Identify which cell holds the provided text, then report its (x, y) central coordinate. 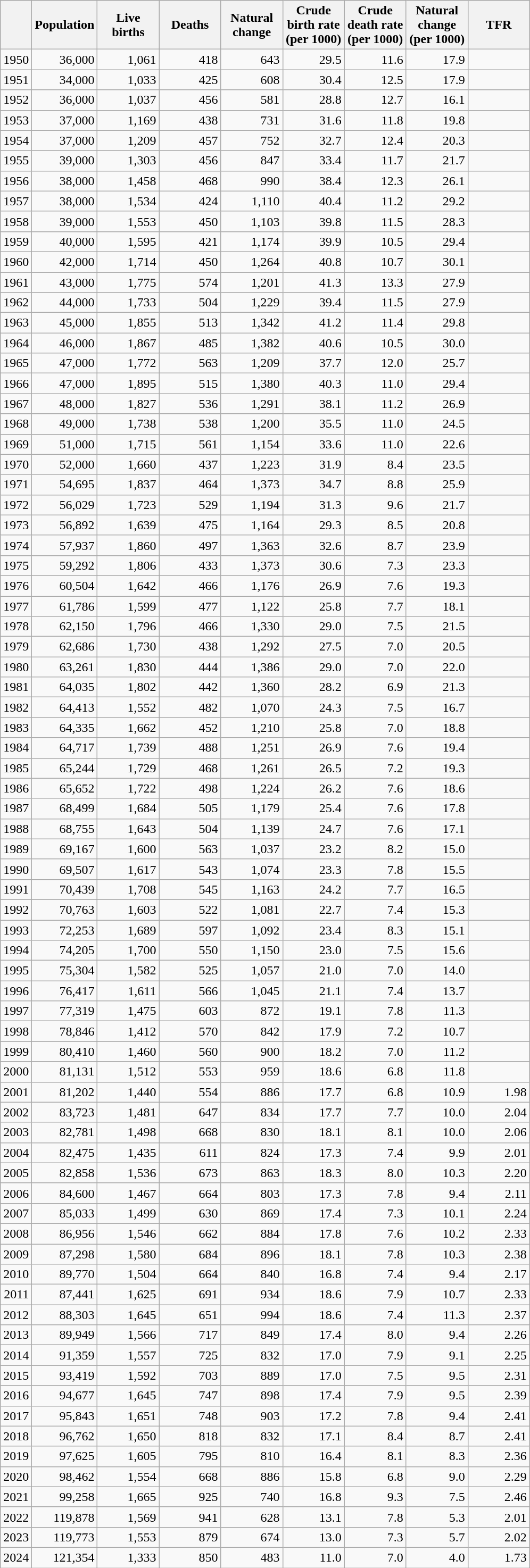
31.3 (313, 505)
1987 (16, 808)
1,303 (128, 161)
89,770 (65, 1274)
11.4 (375, 323)
Population (65, 25)
1,689 (128, 930)
1,651 (128, 1416)
574 (190, 282)
13.7 (437, 991)
748 (190, 1416)
21.1 (313, 991)
1991 (16, 889)
1,386 (252, 667)
26.5 (313, 768)
23.0 (313, 950)
1,481 (128, 1112)
38.1 (313, 404)
Crude birth rate (per 1000) (313, 25)
1,176 (252, 586)
1980 (16, 667)
795 (190, 1456)
1,855 (128, 323)
1997 (16, 1011)
85,033 (65, 1213)
1977 (16, 606)
1,194 (252, 505)
1,729 (128, 768)
89,949 (65, 1335)
87,298 (65, 1254)
30.0 (437, 343)
1986 (16, 788)
1,110 (252, 201)
651 (190, 1315)
1,210 (252, 728)
482 (190, 707)
65,244 (65, 768)
119,878 (65, 1517)
1967 (16, 404)
8.2 (375, 849)
2.25 (499, 1355)
1,617 (128, 869)
1,557 (128, 1355)
48,000 (65, 404)
1,722 (128, 788)
1,330 (252, 627)
94,677 (65, 1396)
497 (190, 545)
93,419 (65, 1375)
37.7 (313, 363)
684 (190, 1254)
1993 (16, 930)
740 (252, 1497)
1975 (16, 565)
1,092 (252, 930)
31.9 (313, 464)
39.8 (313, 221)
2.36 (499, 1456)
1952 (16, 100)
2021 (16, 1497)
2.02 (499, 1537)
1,291 (252, 404)
477 (190, 606)
1,139 (252, 829)
1,081 (252, 910)
34.7 (313, 485)
21.3 (437, 687)
421 (190, 241)
1,806 (128, 565)
1,467 (128, 1193)
1,867 (128, 343)
1,700 (128, 950)
444 (190, 667)
25.7 (437, 363)
10.9 (437, 1092)
2008 (16, 1233)
64,035 (65, 687)
884 (252, 1233)
1.98 (499, 1092)
1,554 (128, 1477)
75,304 (65, 971)
747 (190, 1396)
62,686 (65, 647)
1,708 (128, 889)
1,200 (252, 424)
1,738 (128, 424)
2022 (16, 1517)
15.6 (437, 950)
41.3 (313, 282)
934 (252, 1295)
1,772 (128, 363)
78,846 (65, 1031)
803 (252, 1193)
2009 (16, 1254)
1,103 (252, 221)
647 (190, 1112)
5.3 (437, 1517)
60,504 (65, 586)
560 (190, 1052)
2024 (16, 1557)
56,029 (65, 505)
41.2 (313, 323)
68,499 (65, 808)
1,264 (252, 262)
1,201 (252, 282)
2018 (16, 1436)
69,507 (65, 869)
99,258 (65, 1497)
1,363 (252, 545)
9.6 (375, 505)
2.11 (499, 1193)
424 (190, 201)
550 (190, 950)
2001 (16, 1092)
1.73 (499, 1557)
959 (252, 1072)
717 (190, 1335)
1,566 (128, 1335)
1,154 (252, 444)
18.2 (313, 1052)
581 (252, 100)
1,830 (128, 667)
59,292 (65, 565)
69,167 (65, 849)
40.8 (313, 262)
1,603 (128, 910)
30.4 (313, 80)
1,174 (252, 241)
64,717 (65, 748)
1,512 (128, 1072)
1,251 (252, 748)
896 (252, 1254)
731 (252, 120)
29.3 (313, 525)
43,000 (65, 282)
1,061 (128, 60)
1,714 (128, 262)
1,380 (252, 383)
24.7 (313, 829)
1,592 (128, 1375)
1953 (16, 120)
662 (190, 1233)
1,179 (252, 808)
1,224 (252, 788)
8.5 (375, 525)
1,600 (128, 849)
2.06 (499, 1132)
19.1 (313, 1011)
21.0 (313, 971)
1,382 (252, 343)
40.3 (313, 383)
28.2 (313, 687)
40.6 (313, 343)
72,253 (65, 930)
2005 (16, 1173)
10.1 (437, 1213)
900 (252, 1052)
1,827 (128, 404)
842 (252, 1031)
1,605 (128, 1456)
1,684 (128, 808)
2012 (16, 1315)
872 (252, 1011)
2023 (16, 1537)
5.7 (437, 1537)
543 (190, 869)
16.1 (437, 100)
752 (252, 140)
1963 (16, 323)
1,643 (128, 829)
1,665 (128, 1497)
82,781 (65, 1132)
498 (190, 788)
91,359 (65, 1355)
1968 (16, 424)
1,499 (128, 1213)
1989 (16, 849)
Natural change (per 1000) (437, 25)
2002 (16, 1112)
12.0 (375, 363)
1,895 (128, 383)
1999 (16, 1052)
630 (190, 1213)
1,715 (128, 444)
9.1 (437, 1355)
1970 (16, 464)
35.5 (313, 424)
818 (190, 1436)
2006 (16, 1193)
19.8 (437, 120)
570 (190, 1031)
30.1 (437, 262)
20.8 (437, 525)
1957 (16, 201)
1955 (16, 161)
830 (252, 1132)
538 (190, 424)
23.2 (313, 849)
1,460 (128, 1052)
12.4 (375, 140)
1,504 (128, 1274)
2.20 (499, 1173)
57,937 (65, 545)
1985 (16, 768)
1959 (16, 241)
54,695 (65, 485)
62,150 (65, 627)
1,074 (252, 869)
64,413 (65, 707)
74,205 (65, 950)
25.9 (437, 485)
488 (190, 748)
1,033 (128, 80)
2003 (16, 1132)
26.1 (437, 181)
1976 (16, 586)
10.2 (437, 1233)
1,534 (128, 201)
2.29 (499, 1477)
26.2 (313, 788)
13.0 (313, 1537)
9.0 (437, 1477)
2011 (16, 1295)
1971 (16, 485)
1,122 (252, 606)
898 (252, 1396)
1996 (16, 991)
1998 (16, 1031)
1,639 (128, 525)
810 (252, 1456)
2.26 (499, 1335)
64,335 (65, 728)
1,342 (252, 323)
2.39 (499, 1396)
82,858 (65, 1173)
1964 (16, 343)
515 (190, 383)
15.1 (437, 930)
22.7 (313, 910)
1,435 (128, 1153)
32.6 (313, 545)
1,057 (252, 971)
464 (190, 485)
2.17 (499, 1274)
703 (190, 1375)
1,660 (128, 464)
86,956 (65, 1233)
27.5 (313, 647)
1,498 (128, 1132)
1,164 (252, 525)
1,412 (128, 1031)
29.8 (437, 323)
1992 (16, 910)
18.3 (313, 1173)
84,600 (65, 1193)
725 (190, 1355)
1,552 (128, 707)
Live births (128, 25)
70,763 (65, 910)
16.5 (437, 889)
2.31 (499, 1375)
18.8 (437, 728)
529 (190, 505)
483 (252, 1557)
2.37 (499, 1315)
Deaths (190, 25)
88,303 (65, 1315)
1978 (16, 627)
30.6 (313, 565)
1,292 (252, 647)
1969 (16, 444)
475 (190, 525)
1,360 (252, 687)
1,599 (128, 606)
39.4 (313, 303)
452 (190, 728)
22.6 (437, 444)
1,045 (252, 991)
52,000 (65, 464)
70,439 (65, 889)
11.7 (375, 161)
2016 (16, 1396)
25.4 (313, 808)
1984 (16, 748)
23.5 (437, 464)
98,462 (65, 1477)
51,000 (65, 444)
20.3 (437, 140)
15.0 (437, 849)
23.9 (437, 545)
1966 (16, 383)
903 (252, 1416)
561 (190, 444)
1994 (16, 950)
554 (190, 1092)
2020 (16, 1477)
1,333 (128, 1557)
24.2 (313, 889)
433 (190, 565)
20.5 (437, 647)
24.5 (437, 424)
32.7 (313, 140)
1,150 (252, 950)
1,440 (128, 1092)
Natural change (252, 25)
97,625 (65, 1456)
553 (190, 1072)
566 (190, 991)
643 (252, 60)
33.4 (313, 161)
608 (252, 80)
4.0 (437, 1557)
1956 (16, 181)
1983 (16, 728)
1990 (16, 869)
824 (252, 1153)
34,000 (65, 80)
16.4 (313, 1456)
1962 (16, 303)
1,796 (128, 627)
2010 (16, 1274)
522 (190, 910)
76,417 (65, 991)
2.04 (499, 1112)
1,611 (128, 991)
22.0 (437, 667)
81,131 (65, 1072)
29.5 (313, 60)
39.9 (313, 241)
1988 (16, 829)
1960 (16, 262)
1982 (16, 707)
68,755 (65, 829)
2013 (16, 1335)
40,000 (65, 241)
1,580 (128, 1254)
Crude death rate (per 1000) (375, 25)
28.8 (313, 100)
19.4 (437, 748)
1,595 (128, 241)
990 (252, 181)
1,775 (128, 282)
437 (190, 464)
1950 (16, 60)
879 (190, 1537)
2014 (16, 1355)
38.4 (313, 181)
29.2 (437, 201)
12.7 (375, 100)
2015 (16, 1375)
611 (190, 1153)
2.24 (499, 1213)
44,000 (65, 303)
1951 (16, 80)
65,652 (65, 788)
82,475 (65, 1153)
691 (190, 1295)
505 (190, 808)
1995 (16, 971)
1,223 (252, 464)
16.7 (437, 707)
31.6 (313, 120)
673 (190, 1173)
1972 (16, 505)
840 (252, 1274)
87,441 (65, 1295)
1958 (16, 221)
1,733 (128, 303)
95,843 (65, 1416)
418 (190, 60)
545 (190, 889)
56,892 (65, 525)
1,739 (128, 748)
925 (190, 1497)
869 (252, 1213)
15.3 (437, 910)
1,546 (128, 1233)
2.46 (499, 1497)
425 (190, 80)
442 (190, 687)
1,569 (128, 1517)
15.5 (437, 869)
9.9 (437, 1153)
941 (190, 1517)
2017 (16, 1416)
1,662 (128, 728)
77,319 (65, 1011)
603 (190, 1011)
33.6 (313, 444)
485 (190, 343)
1979 (16, 647)
1,650 (128, 1436)
24.3 (313, 707)
9.3 (375, 1497)
83,723 (65, 1112)
8.8 (375, 485)
6.9 (375, 687)
42,000 (65, 262)
1,642 (128, 586)
1,723 (128, 505)
1,730 (128, 647)
536 (190, 404)
1,163 (252, 889)
2.38 (499, 1254)
1981 (16, 687)
849 (252, 1335)
28.3 (437, 221)
46,000 (65, 343)
628 (252, 1517)
14.0 (437, 971)
1974 (16, 545)
1973 (16, 525)
847 (252, 161)
1,837 (128, 485)
597 (190, 930)
11.6 (375, 60)
81,202 (65, 1092)
13.3 (375, 282)
850 (190, 1557)
1,625 (128, 1295)
45,000 (65, 323)
1,536 (128, 1173)
23.4 (313, 930)
2004 (16, 1153)
1,475 (128, 1011)
1954 (16, 140)
40.4 (313, 201)
525 (190, 971)
1,261 (252, 768)
1965 (16, 363)
863 (252, 1173)
12.3 (375, 181)
TFR (499, 25)
457 (190, 140)
1,070 (252, 707)
2019 (16, 1456)
1,169 (128, 120)
994 (252, 1315)
17.2 (313, 1416)
513 (190, 323)
63,261 (65, 667)
1,229 (252, 303)
674 (252, 1537)
49,000 (65, 424)
96,762 (65, 1436)
15.8 (313, 1477)
121,354 (65, 1557)
119,773 (65, 1537)
889 (252, 1375)
2007 (16, 1213)
1,802 (128, 687)
13.1 (313, 1517)
1,582 (128, 971)
1,860 (128, 545)
21.5 (437, 627)
1,458 (128, 181)
61,786 (65, 606)
1961 (16, 282)
2000 (16, 1072)
12.5 (375, 80)
834 (252, 1112)
80,410 (65, 1052)
